Determine the (X, Y) coordinate at the center of the cell enclosing the given text.  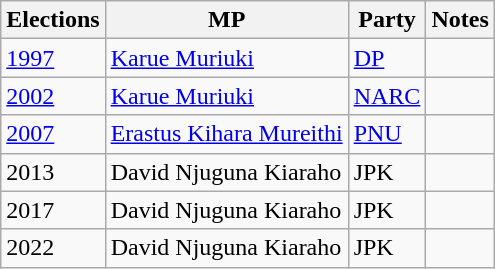
2013 (53, 172)
DP (387, 58)
1997 (53, 58)
Elections (53, 20)
PNU (387, 134)
Erastus Kihara Mureithi (226, 134)
2017 (53, 210)
2007 (53, 134)
Notes (460, 20)
MP (226, 20)
NARC (387, 96)
Party (387, 20)
2002 (53, 96)
2022 (53, 248)
